Detect which cell encompasses the target text, then output its [X, Y] center coordinate. 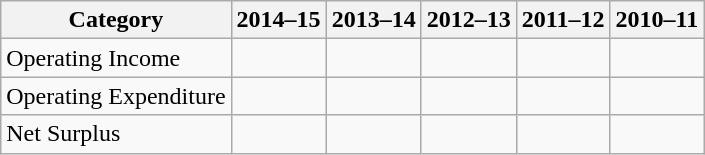
2012–13 [468, 20]
2013–14 [374, 20]
2010–11 [657, 20]
2011–12 [563, 20]
Operating Income [116, 58]
Net Surplus [116, 134]
Category [116, 20]
2014–15 [278, 20]
Operating Expenditure [116, 96]
